From the cell containing the given text, extract its center point as [X, Y] coordinate. 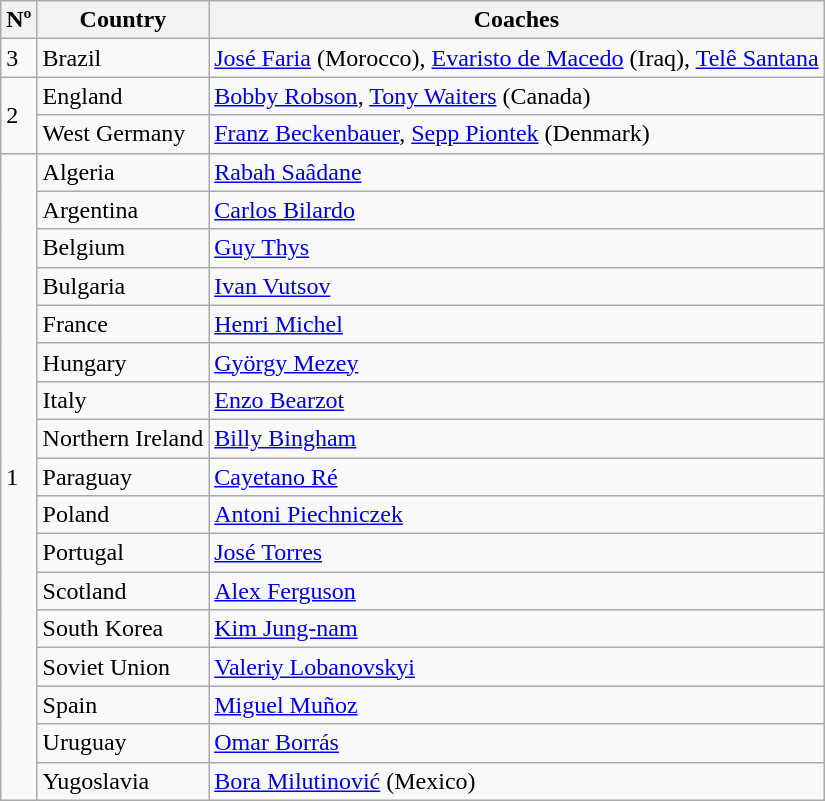
South Korea [123, 629]
Argentina [123, 210]
Portugal [123, 553]
Miguel Muñoz [516, 705]
Spain [123, 705]
France [123, 324]
Valeriy Lobanovskyi [516, 667]
Belgium [123, 248]
Henri Michel [516, 324]
Soviet Union [123, 667]
Brazil [123, 58]
West Germany [123, 134]
Scotland [123, 591]
Ivan Vutsov [516, 286]
Carlos Bilardo [516, 210]
Omar Borrás [516, 743]
Antoni Piechniczek [516, 515]
Coaches [516, 20]
1 [19, 476]
Bobby Robson, Tony Waiters (Canada) [516, 96]
Alex Ferguson [516, 591]
Hungary [123, 362]
Country [123, 20]
Algeria [123, 172]
Kim Jung-nam [516, 629]
Bulgaria [123, 286]
2 [19, 115]
Poland [123, 515]
Nº [19, 20]
Billy Bingham [516, 438]
Rabah Saâdane [516, 172]
Yugoslavia [123, 781]
Enzo Bearzot [516, 400]
Franz Beckenbauer, Sepp Piontek (Denmark) [516, 134]
Uruguay [123, 743]
Paraguay [123, 477]
José Faria (Morocco), Evaristo de Macedo (Iraq), Telê Santana [516, 58]
England [123, 96]
Northern Ireland [123, 438]
Italy [123, 400]
György Mezey [516, 362]
Guy Thys [516, 248]
José Torres [516, 553]
Cayetano Ré [516, 477]
3 [19, 58]
Bora Milutinović (Mexico) [516, 781]
